Find where the given text appears and provide that cell's center as [x, y] coordinate. 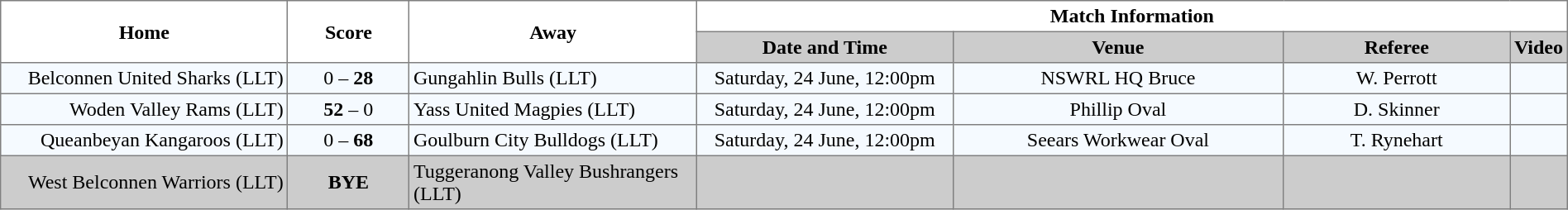
52 – 0 [349, 109]
0 – 28 [349, 79]
T. Rynehart [1397, 141]
D. Skinner [1397, 109]
West Belconnen Warriors (LLT) [144, 182]
Yass United Magpies (LLT) [553, 109]
Phillip Oval [1118, 109]
Away [553, 31]
0 – 68 [349, 141]
Tuggeranong Valley Bushrangers (LLT) [553, 182]
Queanbeyan Kangaroos (LLT) [144, 141]
W. Perrott [1397, 79]
Goulburn City Bulldogs (LLT) [553, 141]
Home [144, 31]
Match Information [1131, 17]
Belconnen United Sharks (LLT) [144, 79]
Date and Time [825, 47]
Woden Valley Rams (LLT) [144, 109]
Venue [1118, 47]
Score [349, 31]
Gungahlin Bulls (LLT) [553, 79]
Seears Workwear Oval [1118, 141]
Referee [1397, 47]
NSWRL HQ Bruce [1118, 79]
BYE [349, 182]
Video [1539, 47]
